From the cell containing the given text, extract its center point as (x, y) coordinate. 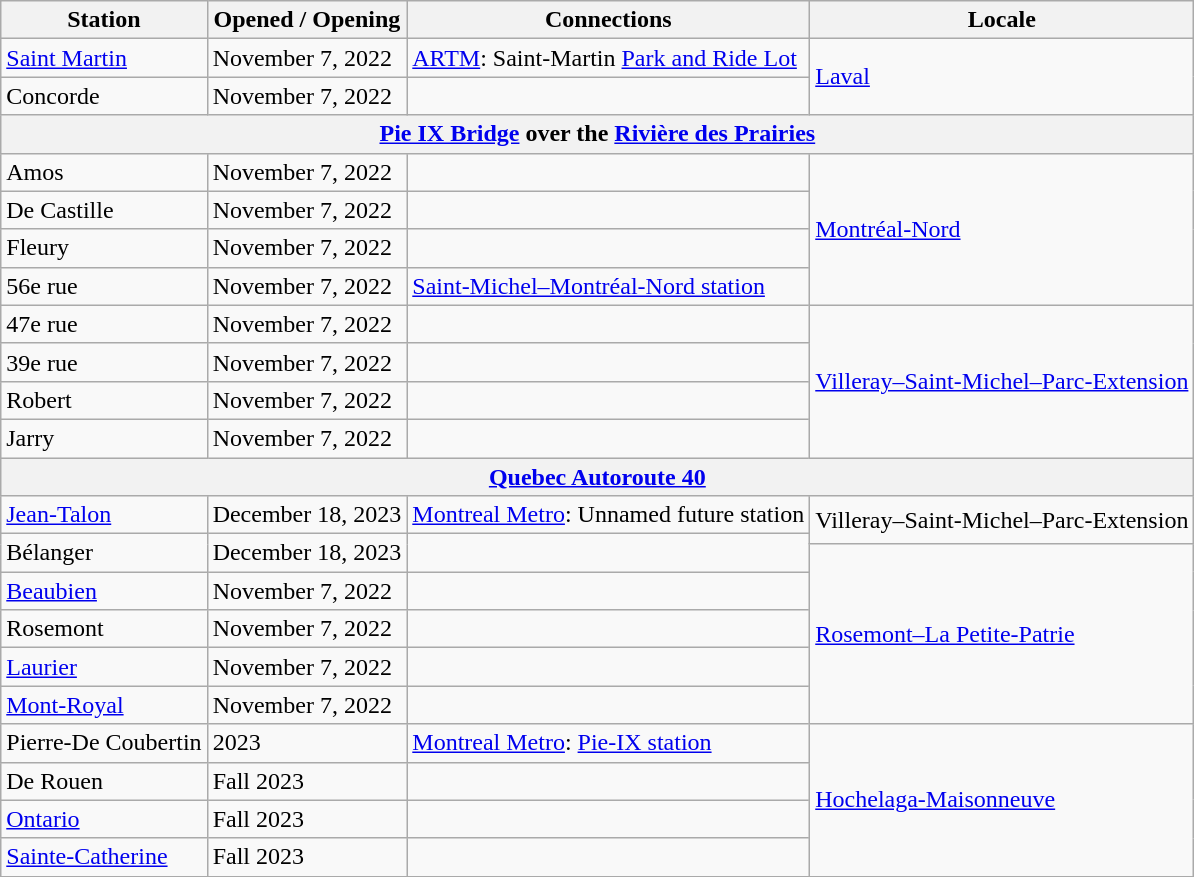
Jarry (104, 438)
39e rue (104, 362)
56e rue (104, 286)
Connections (608, 20)
Montreal Metro: Pie-IX station (608, 743)
Montréal-Nord (1002, 229)
Opened / Opening (307, 20)
Saint-Michel–Montréal-Nord station (608, 286)
Pierre-De Coubertin (104, 743)
Beaubien (104, 591)
Montreal Metro: Unnamed future station (608, 515)
Jean-Talon (104, 515)
Laurier (104, 667)
Ontario (104, 819)
Locale (1002, 20)
Bélanger (104, 553)
Sainte-Catherine (104, 857)
Robert (104, 400)
Saint Martin (104, 58)
Fleury (104, 248)
ARTM: Saint-Martin Park and Ride Lot (608, 58)
Amos (104, 172)
Laval (1002, 77)
De Rouen (104, 781)
Rosemont–La Petite-Patrie (1002, 634)
Rosemont (104, 629)
Hochelaga-Maisonneuve (1002, 800)
47e rue (104, 324)
Station (104, 20)
Concorde (104, 96)
Mont-Royal (104, 705)
Pie IX Bridge over the Rivière des Prairies (598, 134)
Quebec Autoroute 40 (598, 477)
2023 (307, 743)
De Castille (104, 210)
